Return the [x, y] coordinate for the center point of the cell that contains the specified text.  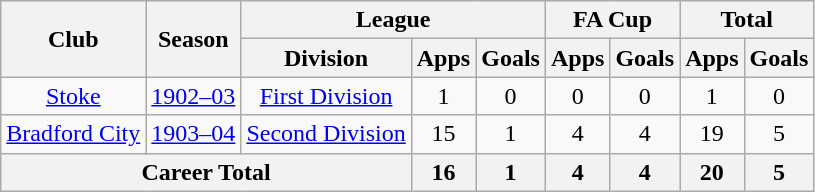
20 [712, 172]
Club [74, 39]
1903–04 [194, 134]
16 [443, 172]
League [394, 20]
15 [443, 134]
First Division [326, 96]
Total [747, 20]
Career Total [206, 172]
1902–03 [194, 96]
Stoke [74, 96]
FA Cup [612, 20]
19 [712, 134]
Season [194, 39]
Bradford City [74, 134]
Division [326, 58]
Second Division [326, 134]
